Locate the cell with the specified text and output its (x, y) center coordinate. 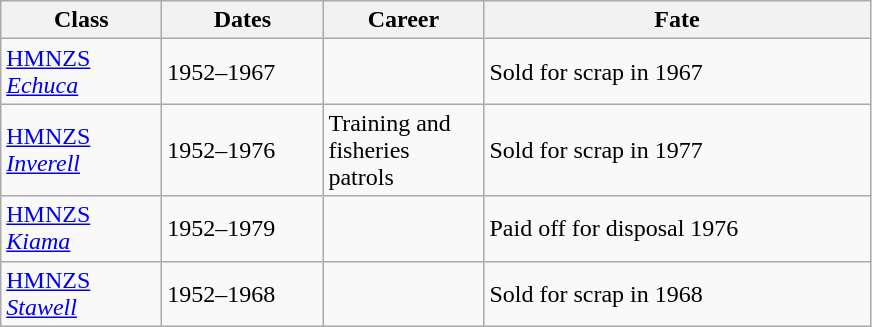
Fate (677, 20)
1952–1979 (242, 228)
HMNZS Inverell (82, 150)
Sold for scrap in 1977 (677, 150)
HMNZS Echuca (82, 72)
Class (82, 20)
Sold for scrap in 1968 (677, 294)
1952–1976 (242, 150)
Paid off for disposal 1976 (677, 228)
1952–1967 (242, 72)
Training and fisheries patrols (404, 150)
Career (404, 20)
Sold for scrap in 1967 (677, 72)
HMNZS Kiama (82, 228)
HMNZS Stawell (82, 294)
1952–1968 (242, 294)
Dates (242, 20)
